Output the [X, Y] coordinate of the center of the cell containing the given text.  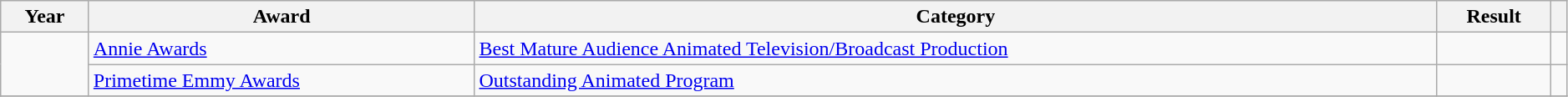
Outstanding Animated Program [956, 80]
Best Mature Audience Animated Television/Broadcast Production [956, 48]
Annie Awards [282, 48]
Result [1494, 17]
Year [45, 17]
Primetime Emmy Awards [282, 80]
Category [956, 17]
Award [282, 17]
